Pinpoint the cell where the given text exists, returning its [x, y] midpoint coordinate. 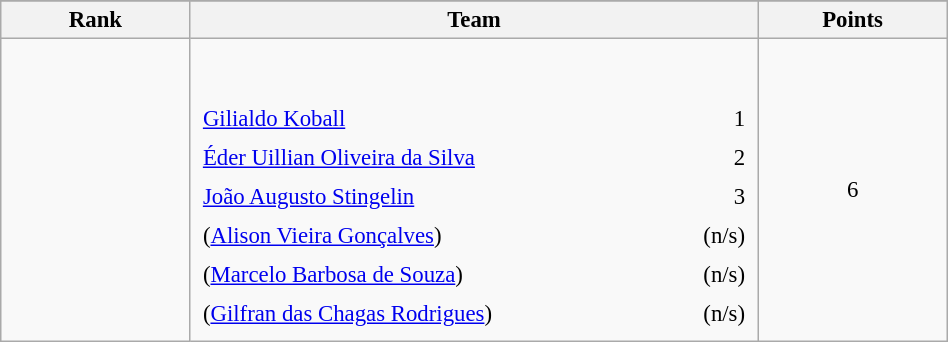
Gilialdo Koball [432, 119]
(Marcelo Barbosa de Souza) [432, 275]
2 [710, 158]
Rank [96, 20]
Points [852, 20]
Éder Uillian Oliveira da Silva [432, 158]
Team [474, 20]
6 [852, 190]
1 [710, 119]
(Alison Vieira Gonçalves) [432, 236]
João Augusto Stingelin [432, 197]
3 [710, 197]
(Gilfran das Chagas Rodrigues) [432, 314]
